Capture the cell that displays the provided text and extract its [X, Y] central coordinate. 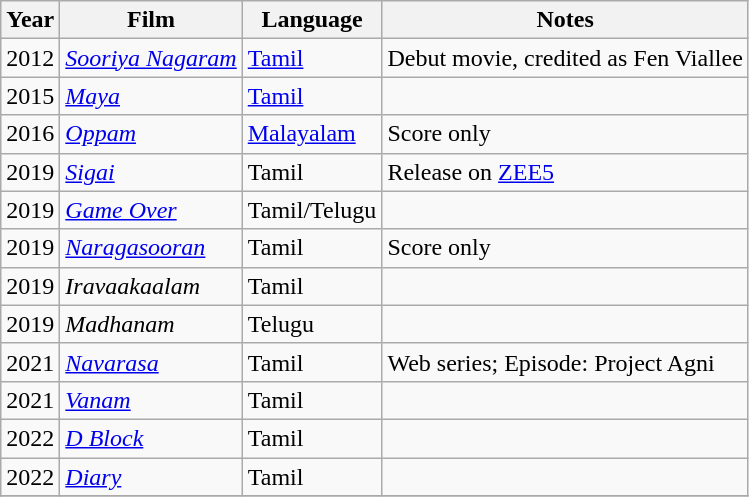
Tamil/Telugu [312, 210]
Malayalam [312, 134]
Madhanam [151, 324]
Web series; Episode: Project Agni [565, 362]
Game Over [151, 210]
Diary [151, 477]
Naragasooran [151, 248]
Sooriya Nagaram [151, 58]
Year [30, 20]
Navarasa [151, 362]
D Block [151, 438]
Release on ZEE5 [565, 172]
Language [312, 20]
2015 [30, 96]
Film [151, 20]
Oppam [151, 134]
2016 [30, 134]
Telugu [312, 324]
Debut movie, credited as Fen Viallee [565, 58]
Sigai [151, 172]
Notes [565, 20]
Maya [151, 96]
Vanam [151, 400]
2012 [30, 58]
Iravaakaalam [151, 286]
